Capture the cell that displays the provided text and extract its (X, Y) central coordinate. 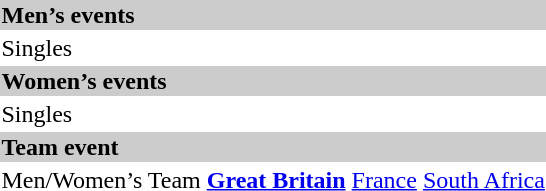
Team event (273, 147)
Men’s events (273, 15)
Women’s events (273, 81)
